From the cell containing the given text, extract its center point as [x, y] coordinate. 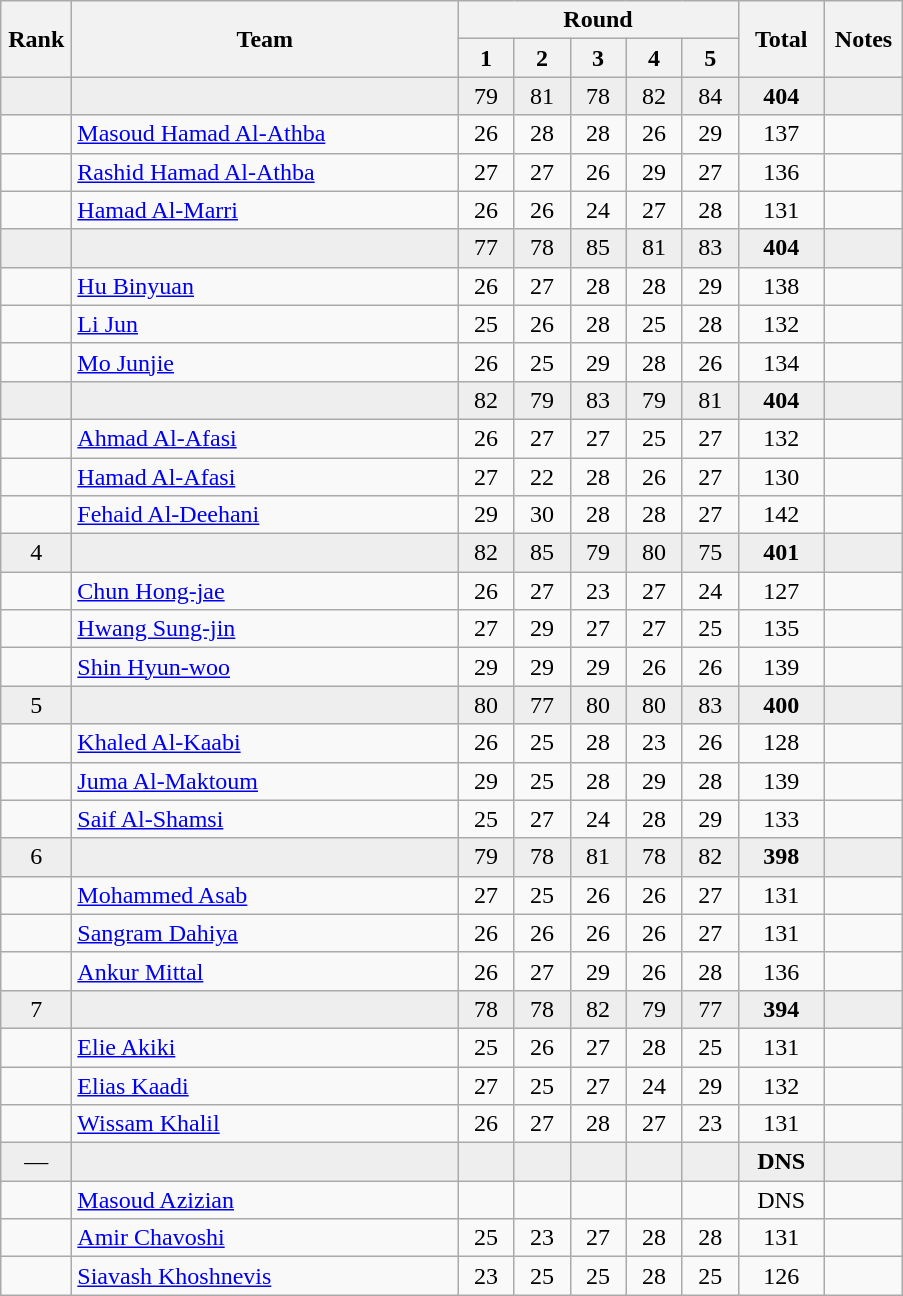
3 [598, 58]
— [36, 1162]
84 [710, 96]
400 [781, 705]
Total [781, 39]
Elias Kaadi [265, 1085]
Ahmad Al-Afasi [265, 438]
2 [542, 58]
135 [781, 629]
Juma Al-Maktoum [265, 781]
138 [781, 286]
Mohammed Asab [265, 895]
137 [781, 134]
394 [781, 1009]
Masoud Azizian [265, 1200]
127 [781, 591]
Rank [36, 39]
30 [542, 515]
Rashid Hamad Al-Athba [265, 172]
Mo Junjie [265, 362]
Amir Chavoshi [265, 1238]
Hamad Al-Afasi [265, 477]
Li Jun [265, 324]
134 [781, 362]
Khaled Al-Kaabi [265, 743]
401 [781, 553]
Masoud Hamad Al-Athba [265, 134]
22 [542, 477]
Hamad Al-Marri [265, 210]
Hu Binyuan [265, 286]
Ankur Mittal [265, 971]
128 [781, 743]
130 [781, 477]
7 [36, 1009]
Round [598, 20]
Team [265, 39]
Elie Akiki [265, 1047]
142 [781, 515]
75 [710, 553]
Chun Hong-jae [265, 591]
Notes [864, 39]
1 [486, 58]
Wissam Khalil [265, 1124]
Siavash Khoshnevis [265, 1276]
Fehaid Al-Deehani [265, 515]
Saif Al-Shamsi [265, 819]
6 [36, 857]
398 [781, 857]
133 [781, 819]
Sangram Dahiya [265, 933]
126 [781, 1276]
Hwang Sung-jin [265, 629]
Shin Hyun-woo [265, 667]
